Extract the (X, Y) coordinate from the center of the cell holding the provided text.  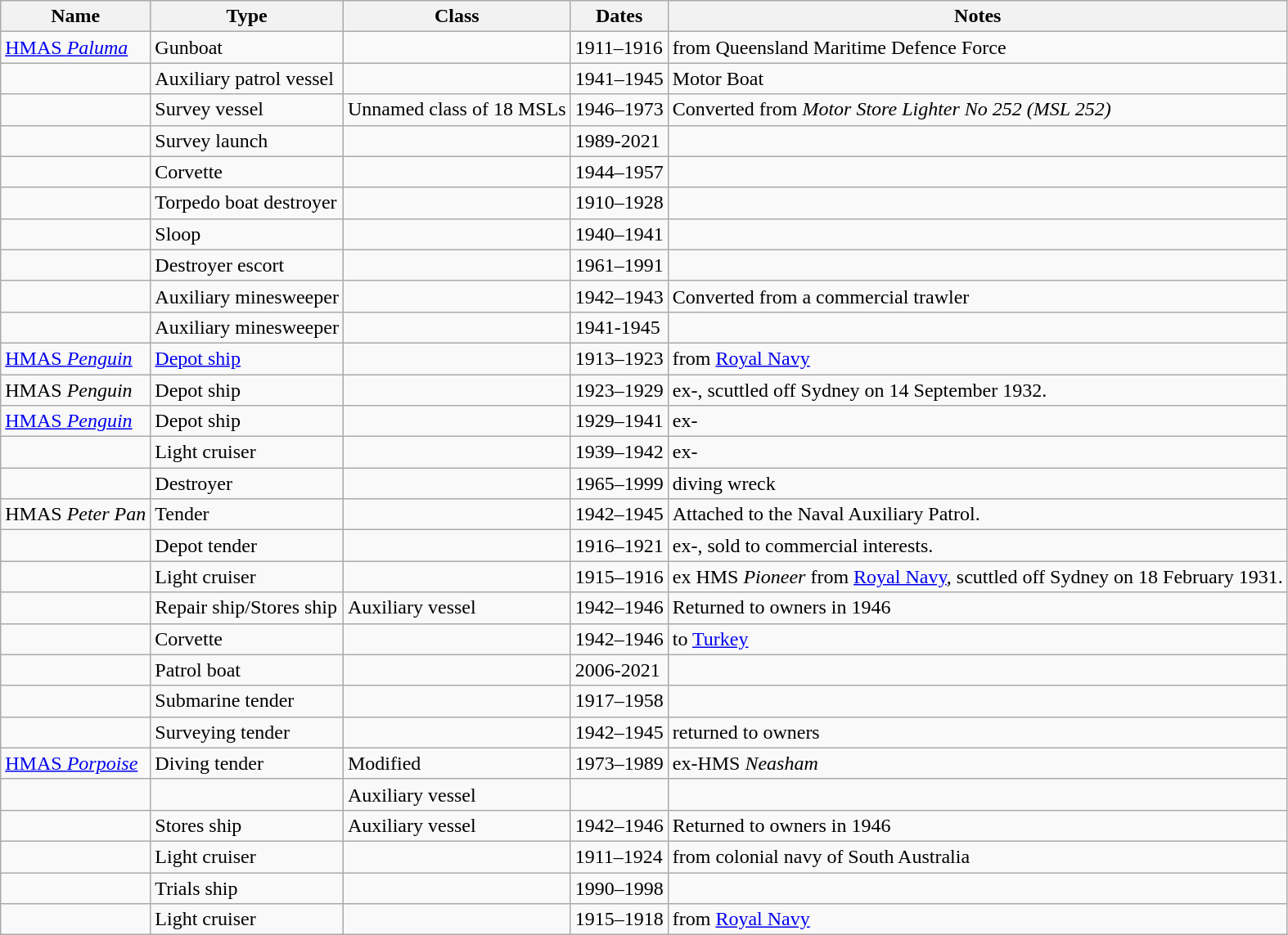
Converted from a commercial trawler (977, 296)
1961–1991 (619, 265)
1989-2021 (619, 141)
HMAS Paluma (75, 47)
Gunboat (247, 47)
Auxiliary patrol vessel (247, 79)
1965–1999 (619, 483)
returned to owners (977, 732)
Tender (247, 515)
ex-, scuttled off Sydney on 14 September 1932. (977, 390)
1946–1973 (619, 110)
Survey vessel (247, 110)
Destroyer escort (247, 265)
Patrol boat (247, 670)
1915–1918 (619, 919)
Converted from Motor Store Lighter No 252 (MSL 252) (977, 110)
Unnamed class of 18 MSLs (457, 110)
1941–1945 (619, 79)
HMAS Peter Pan (75, 515)
Class (457, 16)
diving wreck (977, 483)
Dates (619, 16)
1990–1998 (619, 888)
Type (247, 16)
1923–1929 (619, 390)
1915–1916 (619, 577)
HMAS Porpoise (75, 763)
Destroyer (247, 483)
ex HMS Pioneer from Royal Navy, scuttled off Sydney on 18 February 1931. (977, 577)
1917–1958 (619, 701)
2006-2021 (619, 670)
Submarine tender (247, 701)
Trials ship (247, 888)
Modified (457, 763)
Surveying tender (247, 732)
1910–1928 (619, 203)
Depot tender (247, 546)
1911–1916 (619, 47)
to Turkey (977, 639)
Stores ship (247, 825)
Diving tender (247, 763)
from colonial navy of South Australia (977, 856)
1973–1989 (619, 763)
Survey launch (247, 141)
Sloop (247, 234)
ex-HMS Neasham (977, 763)
1929–1941 (619, 421)
ex-, sold to commercial interests. (977, 546)
Motor Boat (977, 79)
Name (75, 16)
1941-1945 (619, 327)
Repair ship/Stores ship (247, 608)
1939–1942 (619, 452)
Notes (977, 16)
1916–1921 (619, 546)
1942–1943 (619, 296)
from Queensland Maritime Defence Force (977, 47)
1940–1941 (619, 234)
1911–1924 (619, 856)
1913–1923 (619, 358)
1944–1957 (619, 172)
Attached to the Naval Auxiliary Patrol. (977, 515)
Torpedo boat destroyer (247, 203)
